Identify which cell holds the provided text, then report its [X, Y] central coordinate. 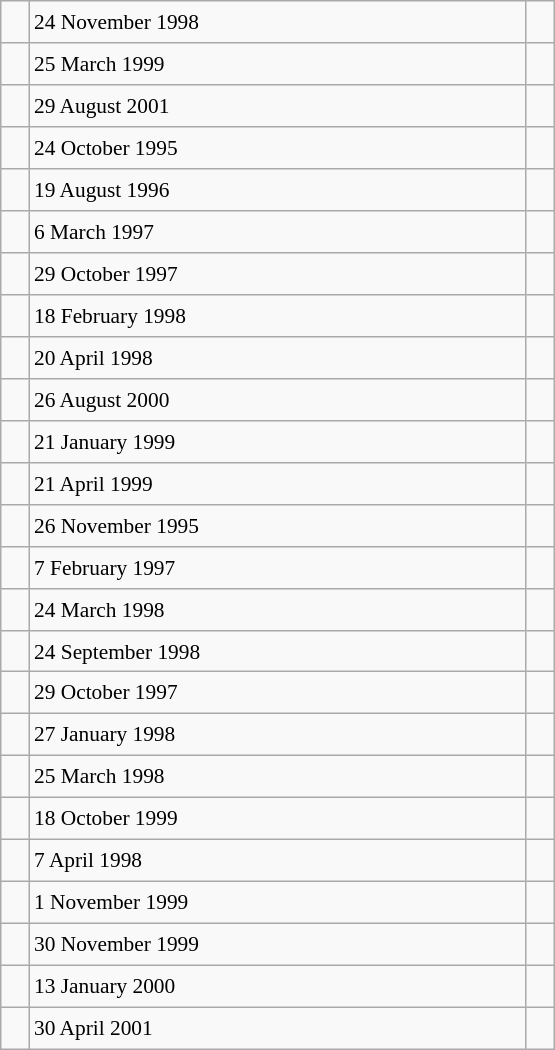
29 August 2001 [278, 106]
25 March 1999 [278, 64]
26 August 2000 [278, 399]
13 January 2000 [278, 986]
21 April 1999 [278, 483]
7 February 1997 [278, 567]
21 January 1999 [278, 441]
24 March 1998 [278, 609]
27 January 1998 [278, 735]
1 November 1999 [278, 903]
18 October 1999 [278, 819]
30 November 1999 [278, 945]
24 September 1998 [278, 651]
30 April 2001 [278, 1028]
20 April 1998 [278, 358]
7 April 1998 [278, 861]
18 February 1998 [278, 316]
26 November 1995 [278, 525]
19 August 1996 [278, 190]
25 March 1998 [278, 777]
6 March 1997 [278, 232]
24 October 1995 [278, 148]
24 November 1998 [278, 22]
